Search for the cell housing the specified text and yield its (x, y) center coordinate. 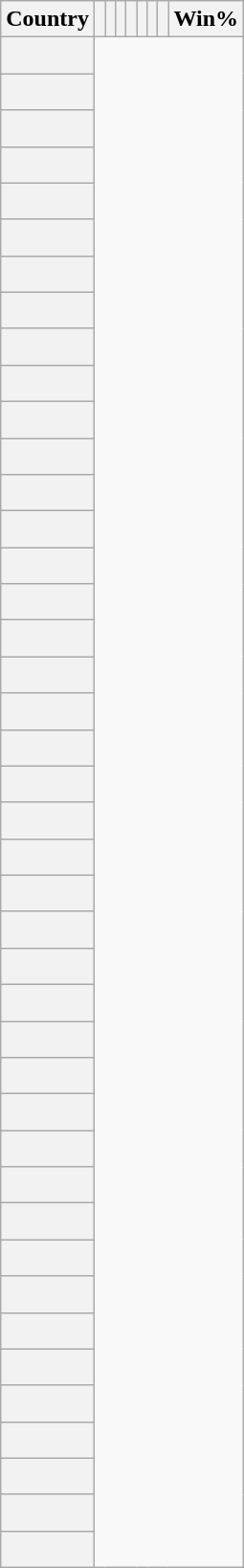
Country (48, 19)
Win% (207, 19)
